Scan for the cell matching the given text and deliver its (X, Y) coordinate at center. 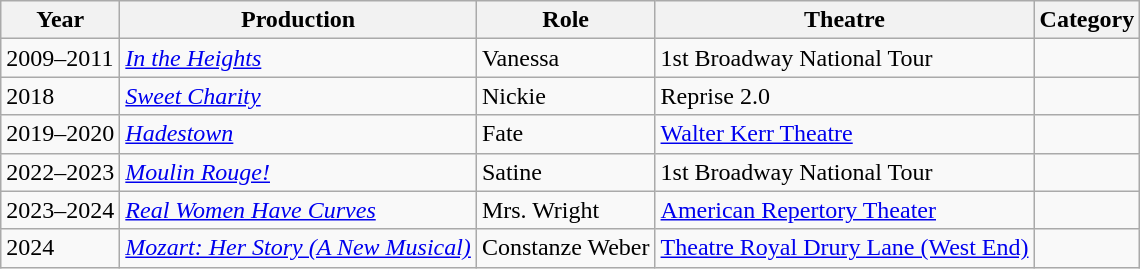
Mrs. Wright (566, 210)
In the Heights (298, 58)
Mozart: Her Story (A New Musical) (298, 248)
Moulin Rouge! (298, 172)
2022–2023 (60, 172)
Production (298, 20)
Constanze Weber (566, 248)
2024 (60, 248)
2019–2020 (60, 134)
Theatre Royal Drury Lane (West End) (844, 248)
Satine (566, 172)
Reprise 2.0 (844, 96)
Theatre (844, 20)
Walter Kerr Theatre (844, 134)
Nickie (566, 96)
Year (60, 20)
Hadestown (298, 134)
Role (566, 20)
Category (1087, 20)
Sweet Charity (298, 96)
2023–2024 (60, 210)
Vanessa (566, 58)
American Repertory Theater (844, 210)
Real Women Have Curves (298, 210)
2009–2011 (60, 58)
2018 (60, 96)
Fate (566, 134)
